Find where the given text appears and provide that cell's center as [x, y] coordinate. 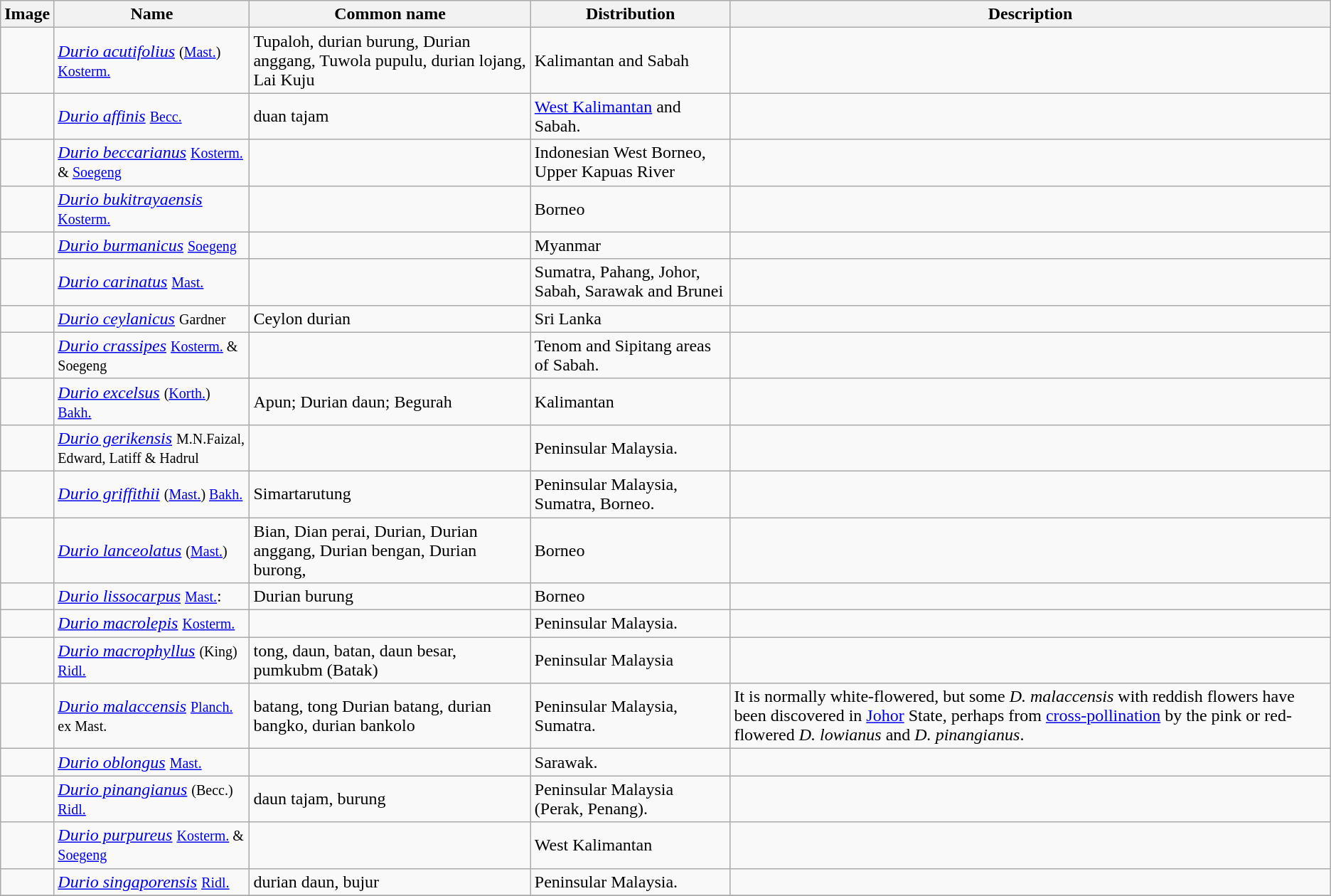
Myanmar [630, 245]
Durio ceylanicus Gardner [152, 319]
batang, tong Durian batang, durian bangko, durian bankolo [390, 716]
Ceylon durian [390, 319]
tong, daun, batan, daun besar, pumkubm (Batak) [390, 660]
Durio singaporensis Ridl. [152, 882]
Name [152, 14]
Distribution [630, 14]
Durio affinis Becc. [152, 117]
Durio pinangianus (Becc.) Ridl. [152, 799]
Durio lissocarpus Mast.: [152, 597]
Durio griffithii (Mast.) Bakh. [152, 494]
Durio oblongus Mast. [152, 762]
Durio excelsus (Korth.) Bakh. [152, 401]
Durio bukitrayaensis Kosterm. [152, 209]
Durio macrophyllus (King) Ridl. [152, 660]
Durio purpureus Kosterm. & Soegeng [152, 845]
Description [1030, 14]
Sumatra, Pahang, Johor, Sabah, Sarawak and Brunei [630, 282]
Tenom and Sipitang areas of Sabah. [630, 356]
Durio carinatus Mast. [152, 282]
Simartarutung [390, 494]
Durio lanceolatus (Mast.) [152, 550]
durian daun, bujur [390, 882]
Sarawak. [630, 762]
Durio macrolepis Kosterm. [152, 624]
Common name [390, 14]
Durio burmanicus Soegeng [152, 245]
Durio crassipes Kosterm. & Soegeng [152, 356]
Kalimantan and Sabah [630, 60]
Peninsular Malaysia, Sumatra, Borneo. [630, 494]
West Kalimantan and Sabah. [630, 117]
Tupaloh, durian burung, Durian anggang, Tuwola pupulu, durian lojang, Lai Kuju [390, 60]
Indonesian West Borneo, Upper Kapuas River [630, 162]
Durio malaccensis Planch. ex Mast. [152, 716]
Bian, Dian perai, Durian, Durian anggang, Durian bengan, Durian burong, [390, 550]
Durio gerikensis M.N.Faizal, Edward, Latiff & Hadrul [152, 448]
Sri Lanka [630, 319]
Kalimantan [630, 401]
Apun; Durian daun; Begurah [390, 401]
daun tajam, burung [390, 799]
duan tajam [390, 117]
Peninsular Malaysia [630, 660]
Image [27, 14]
Durian burung [390, 597]
Durio acutifolius (Mast.) Kosterm. [152, 60]
Peninsular Malaysia, Sumatra. [630, 716]
Durio beccarianus Kosterm. & Soegeng [152, 162]
West Kalimantan [630, 845]
Peninsular Malaysia (Perak, Penang). [630, 799]
